Determine the [x, y] coordinate at the center of the cell enclosing the given text.  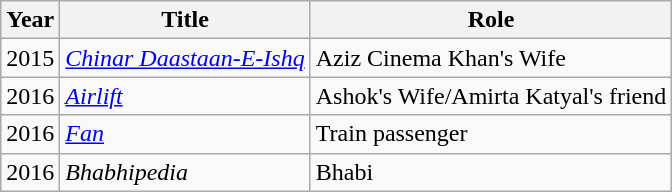
Bhabi [491, 172]
Chinar Daastaan-E-Ishq [185, 58]
Bhabhipedia [185, 172]
Year [30, 20]
Ashok's Wife/Amirta Katyal's friend [491, 96]
Title [185, 20]
Airlift [185, 96]
Aziz Cinema Khan's Wife [491, 58]
Role [491, 20]
Train passenger [491, 134]
Fan [185, 134]
2015 [30, 58]
